Pinpoint the cell where the given text exists, returning its [x, y] midpoint coordinate. 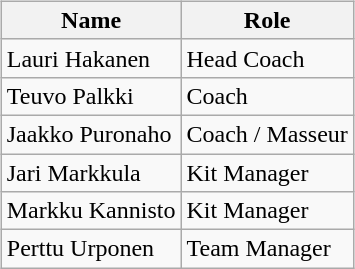
Coach / Masseur [267, 134]
Team Manager [267, 249]
Jari Markkula [91, 173]
Markku Kannisto [91, 211]
Lauri Hakanen [91, 58]
Role [267, 20]
Head Coach [267, 58]
Jaakko Puronaho [91, 134]
Perttu Urponen [91, 249]
Name [91, 20]
Coach [267, 96]
Teuvo Palkki [91, 96]
